Return [X, Y] of the center of cell containing provided text 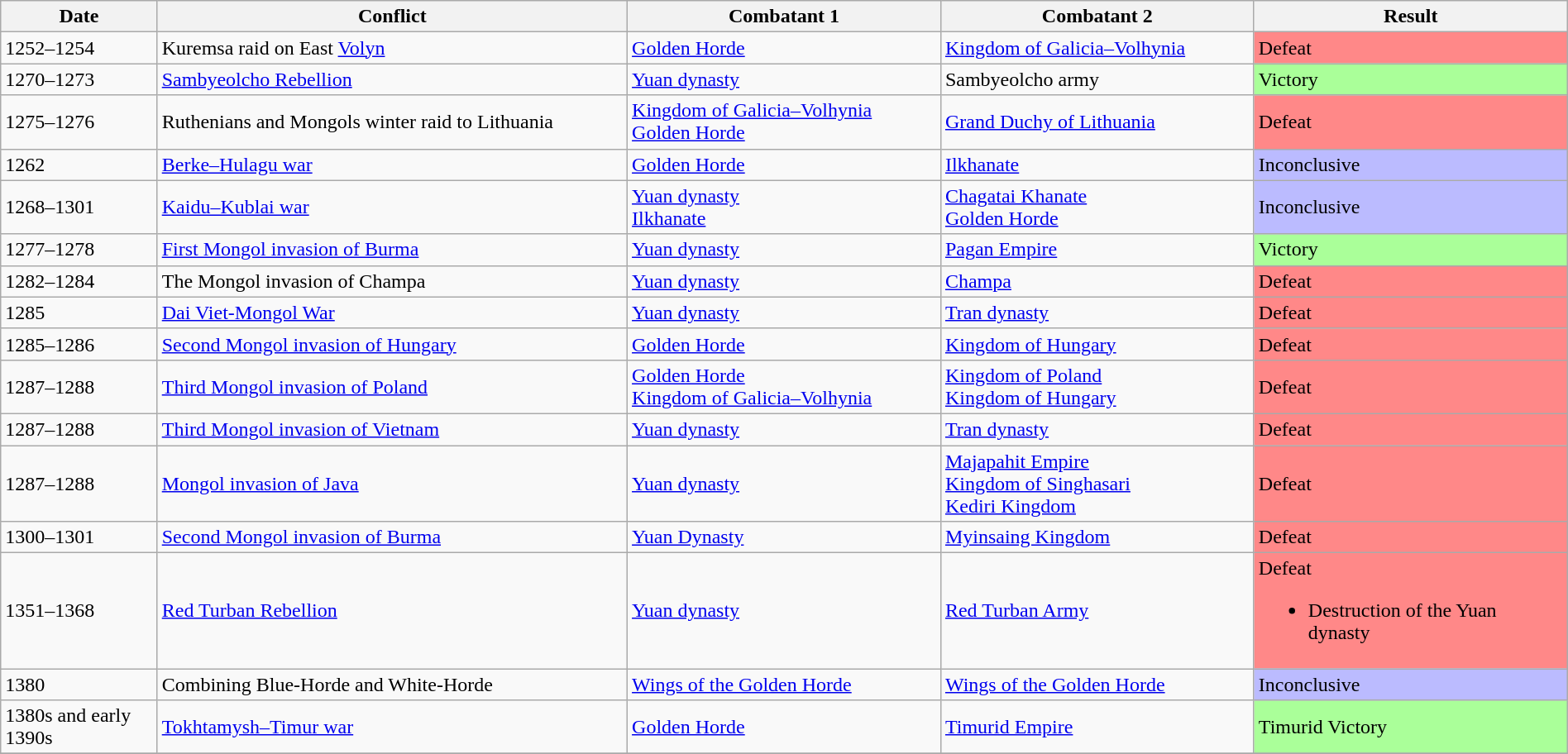
Timurid Empire [1097, 728]
Timurid Victory [1411, 728]
1285 [79, 313]
Ruthenians and Mongols winter raid to Lithuania [392, 122]
Sambyeolcho army [1097, 79]
Red Turban Rebellion [392, 611]
Kaidu–Kublai war [392, 207]
Mongol invasion of Java [392, 483]
Tokhtamysh–Timur war [392, 728]
1282–1284 [79, 281]
Champa [1097, 281]
1351–1368 [79, 611]
Pagan Empire [1097, 250]
1380s and early 1390s [79, 728]
Yuan dynastyIlkhanate [784, 207]
Ilkhanate [1097, 165]
1270–1273 [79, 79]
1275–1276 [79, 122]
Sambyeolcho Rebellion [392, 79]
Dai Viet-Mongol War [392, 313]
Third Mongol invasion of Poland [392, 387]
Kingdom of Galicia–VolhyniaGolden Horde [784, 122]
Golden HordeKingdom of Galicia–Volhynia [784, 387]
Date [79, 17]
The Mongol invasion of Champa [392, 281]
Result [1411, 17]
Chagatai KhanateGolden Horde [1097, 207]
1268–1301 [79, 207]
Conflict [392, 17]
Third Mongol invasion of Vietnam [392, 429]
Red Turban Army [1097, 611]
Kingdom of PolandKingdom of Hungary [1097, 387]
Second Mongol invasion of Hungary [392, 344]
Myinsaing Kingdom [1097, 537]
Kingdom of Hungary [1097, 344]
1300–1301 [79, 537]
1262 [79, 165]
Berke–Hulagu war [392, 165]
1252–1254 [79, 48]
1277–1278 [79, 250]
Kingdom of Galicia–Volhynia [1097, 48]
Yuan Dynasty [784, 537]
Majapahit EmpireKingdom of SinghasariKediri Kingdom [1097, 483]
Kuremsa raid on East Volyn [392, 48]
Combatant 2 [1097, 17]
First Mongol invasion of Burma [392, 250]
Combining Blue-Horde and White-Horde [392, 685]
1285–1286 [79, 344]
Combatant 1 [784, 17]
Second Mongol invasion of Burma [392, 537]
Grand Duchy of Lithuania [1097, 122]
1380 [79, 685]
DefeatDestruction of the Yuan dynasty [1411, 611]
